Locate the cell with the specified text and output its (X, Y) center coordinate. 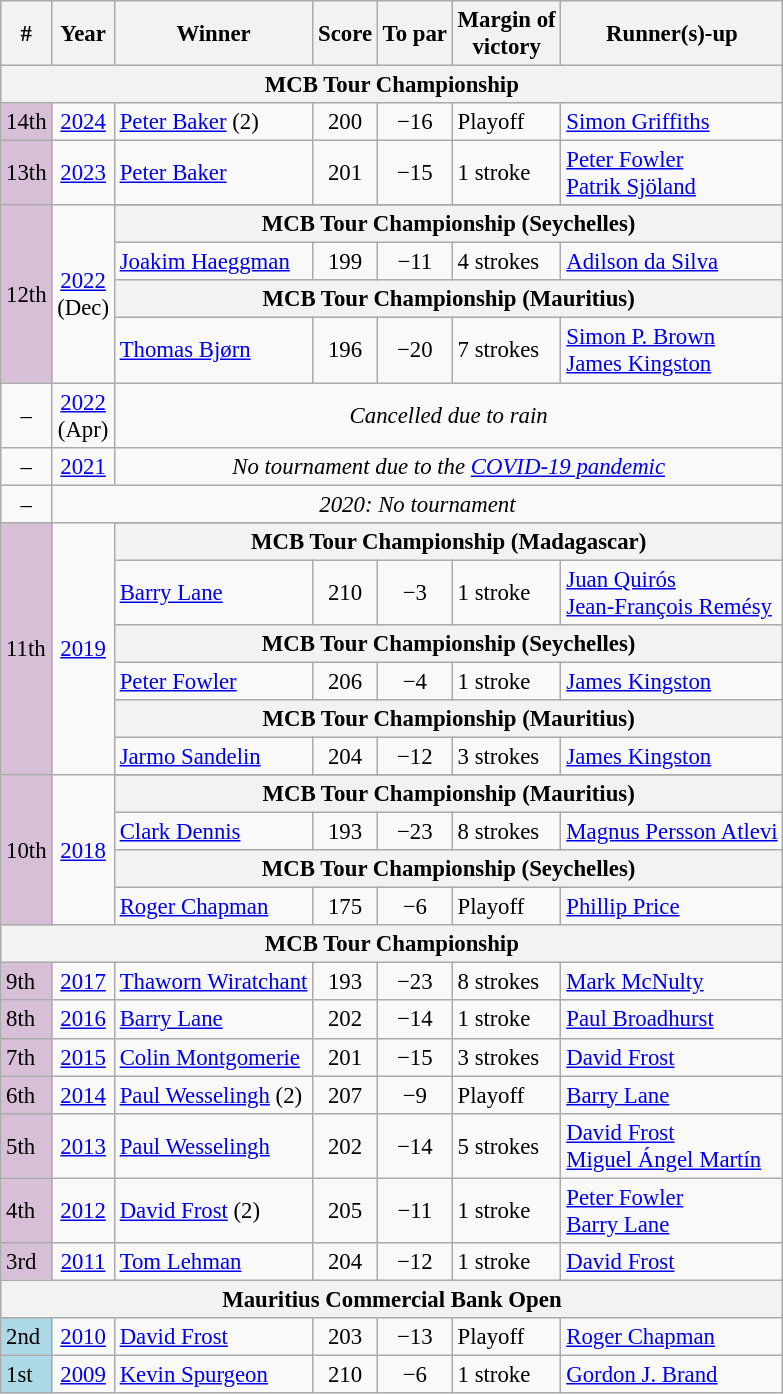
4 strokes (506, 262)
Peter Fowler Patrik Sjöland (672, 174)
MCB Tour Championship (Madagascar) (448, 541)
David Frost Miguel Ángel Martín (672, 1146)
Mark McNulty (672, 982)
Kevin Spurgeon (213, 1374)
2017 (83, 982)
Paul Wesselingh (2) (213, 1095)
Cancelled due to rain (448, 416)
David Frost (2) (213, 1210)
2016 (83, 1020)
7th (26, 1057)
−3 (414, 592)
2010 (83, 1337)
200 (346, 122)
4th (26, 1210)
Phillip Price (672, 907)
13th (26, 174)
No tournament due to the COVID-19 pandemic (448, 466)
5th (26, 1146)
2015 (83, 1057)
Juan Quirós Jean-François Remésy (672, 592)
−4 (414, 681)
Adilson da Silva (672, 262)
Tom Lehman (213, 1262)
−9 (414, 1095)
2024 (83, 122)
5 strokes (506, 1146)
11th (26, 648)
−16 (414, 122)
2009 (83, 1374)
Paul Wesselingh (213, 1146)
206 (346, 681)
Mauritius Commercial Bank Open (392, 1299)
2014 (83, 1095)
Thaworn Wiratchant (213, 982)
Winner (213, 34)
6th (26, 1095)
Year (83, 34)
2022(Apr) (83, 416)
Peter Baker (2) (213, 122)
199 (346, 262)
2018 (83, 850)
Colin Montgomerie (213, 1057)
1st (26, 1374)
203 (346, 1337)
Peter Fowler (213, 681)
9th (26, 982)
Clark Dennis (213, 832)
Peter Fowler Barry Lane (672, 1210)
8th (26, 1020)
2019 (83, 648)
Gordon J. Brand (672, 1374)
Paul Broadhurst (672, 1020)
Runner(s)-up (672, 34)
2021 (83, 466)
2022(Dec) (83, 294)
2020: No tournament (418, 504)
205 (346, 1210)
Thomas Bjørn (213, 350)
2013 (83, 1146)
Score (346, 34)
2nd (26, 1337)
2023 (83, 174)
Jarmo Sandelin (213, 756)
# (26, 34)
−13 (414, 1337)
196 (346, 350)
2011 (83, 1262)
207 (346, 1095)
Magnus Persson Atlevi (672, 832)
12th (26, 294)
−20 (414, 350)
7 strokes (506, 350)
10th (26, 850)
Joakim Haeggman (213, 262)
14th (26, 122)
Simon Griffiths (672, 122)
2012 (83, 1210)
175 (346, 907)
3rd (26, 1262)
Margin ofvictory (506, 34)
Peter Baker (213, 174)
Simon P. Brown James Kingston (672, 350)
To par (414, 34)
